Return the [X, Y] coordinate for the center point of the cell that contains the specified text.  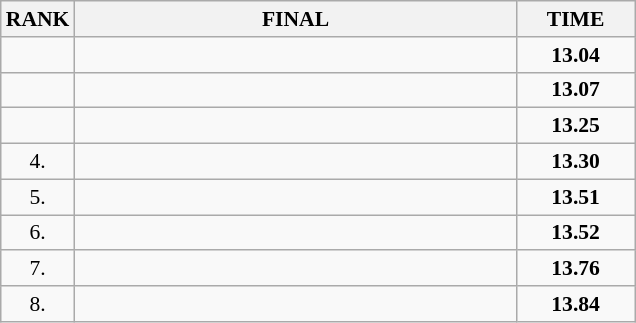
8. [38, 304]
4. [38, 162]
RANK [38, 19]
13.51 [576, 197]
13.30 [576, 162]
7. [38, 269]
TIME [576, 19]
13.76 [576, 269]
FINAL [295, 19]
13.07 [576, 90]
13.25 [576, 126]
13.84 [576, 304]
5. [38, 197]
13.52 [576, 233]
6. [38, 233]
13.04 [576, 55]
